From the cell containing the given text, extract its center point as [x, y] coordinate. 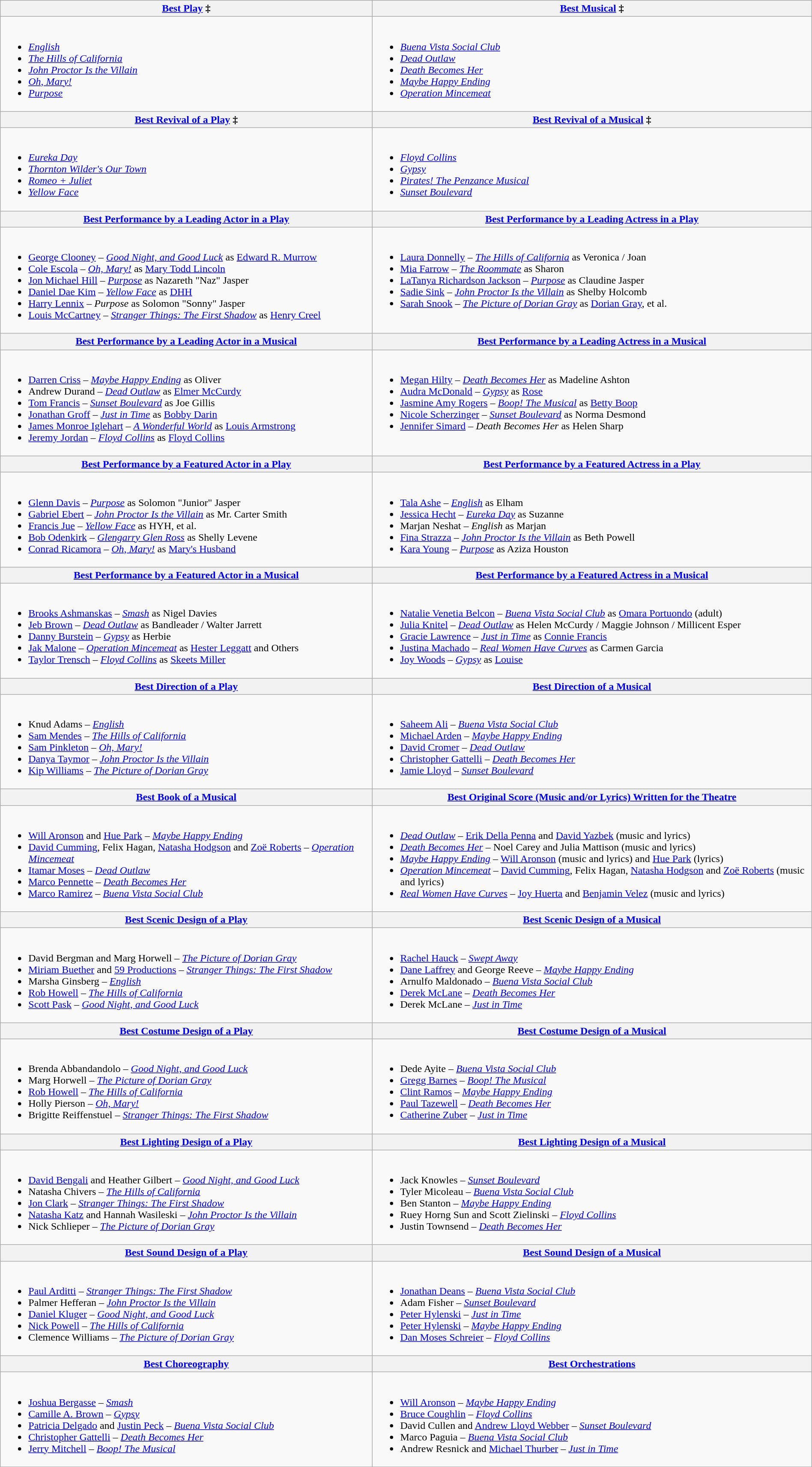
Best Orchestrations [592, 1364]
Buena Vista Social ClubDead OutlawDeath Becomes HerMaybe Happy EndingOperation Mincemeat [592, 64]
Best Costume Design of a Play [186, 1031]
Floyd CollinsGypsyPirates! The Penzance MusicalSunset Boulevard [592, 169]
Best Revival of a Play ‡ [186, 120]
Best Play ‡ [186, 9]
Best Performance by a Leading Actor in a Musical [186, 341]
Best Performance by a Leading Actor in a Play [186, 219]
EnglishThe Hills of CaliforniaJohn Proctor Is the VillainOh, Mary!Purpose [186, 64]
Best Performance by a Featured Actress in a Play [592, 464]
Best Original Score (Music and/or Lyrics) Written for the Theatre [592, 797]
Best Sound Design of a Play [186, 1253]
Best Performance by a Featured Actress in a Musical [592, 575]
Best Choreography [186, 1364]
Best Performance by a Featured Actor in a Musical [186, 575]
Best Revival of a Musical ‡ [592, 120]
Best Lighting Design of a Musical [592, 1142]
Best Book of a Musical [186, 797]
Best Scenic Design of a Play [186, 920]
Best Lighting Design of a Play [186, 1142]
Best Performance by a Leading Actress in a Musical [592, 341]
Best Musical ‡ [592, 9]
Best Direction of a Musical [592, 686]
Eureka DayThornton Wilder's Our TownRomeo + JulietYellow Face [186, 169]
Best Performance by a Leading Actress in a Play [592, 219]
Best Costume Design of a Musical [592, 1031]
Best Performance by a Featured Actor in a Play [186, 464]
Best Sound Design of a Musical [592, 1253]
Best Direction of a Play [186, 686]
Best Scenic Design of a Musical [592, 920]
